Return the (X, Y) coordinate for the center point of the cell that contains the specified text.  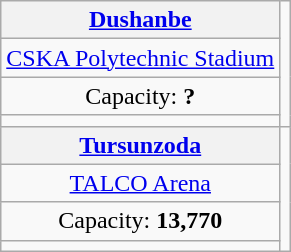
Dushanbe (140, 20)
Capacity: ? (140, 96)
CSKA Polytechnic Stadium (140, 58)
Capacity: 13,770 (140, 221)
TALCO Arena (140, 183)
Tursunzoda (140, 145)
